Return the [X, Y] coordinate for the center point of the cell that contains the specified text.  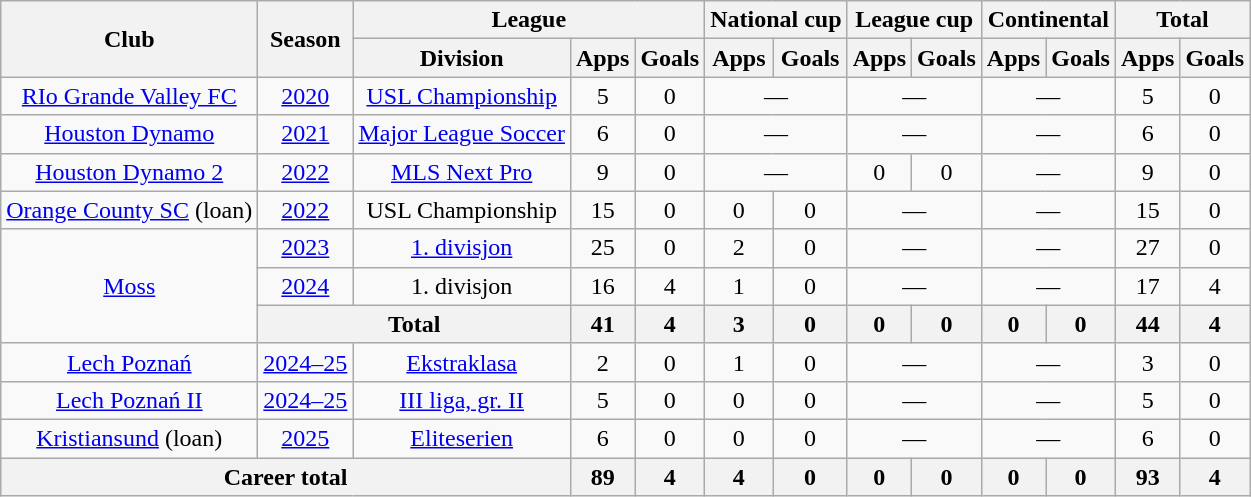
League cup [914, 20]
2023 [306, 248]
Eliteserien [462, 438]
Houston Dynamo 2 [130, 172]
Career total [286, 477]
Lech Poznań [130, 362]
League [529, 20]
89 [602, 477]
16 [602, 286]
Continental [1048, 20]
Division [462, 58]
Kristiansund (loan) [130, 438]
41 [602, 324]
27 [1147, 248]
25 [602, 248]
Orange County SC (loan) [130, 210]
2020 [306, 96]
Moss [130, 286]
RIo Grande Valley FC [130, 96]
Major League Soccer [462, 134]
2025 [306, 438]
Houston Dynamo [130, 134]
Ekstraklasa [462, 362]
2021 [306, 134]
Season [306, 39]
MLS Next Pro [462, 172]
17 [1147, 286]
Lech Poznań II [130, 400]
III liga, gr. II [462, 400]
Club [130, 39]
44 [1147, 324]
93 [1147, 477]
National cup [776, 20]
2024 [306, 286]
